Detect which cell encompasses the target text, then output its [x, y] center coordinate. 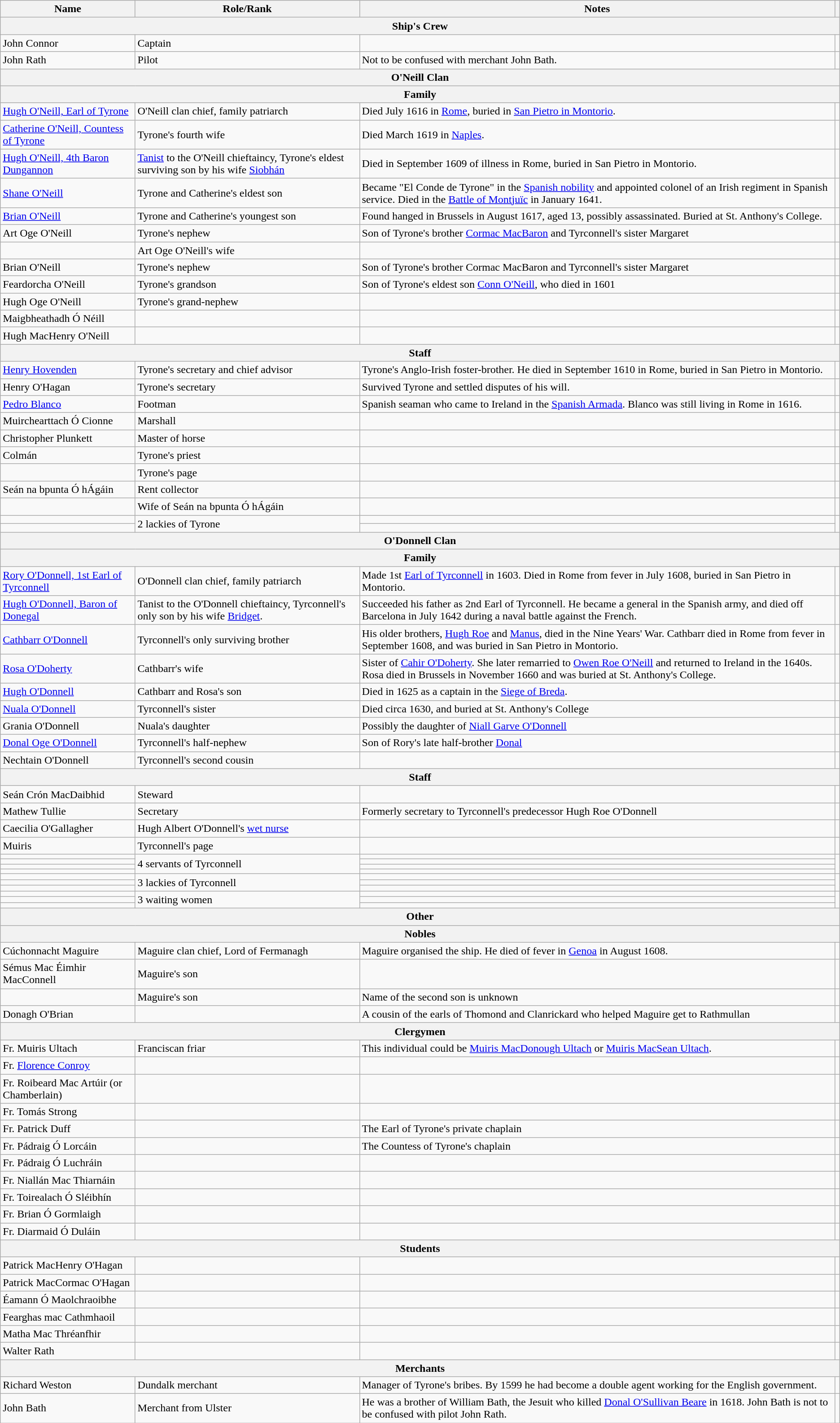
Dundalk merchant [247, 1385]
O'Donnell clan chief, family patriarch [247, 581]
Maguire clan chief, Lord of Fermanagh [247, 951]
Master of horse [247, 438]
Footman [247, 404]
Tyrconnell's page [247, 845]
Seán Crón MacDaibhid [68, 794]
Tyrone's grand-nephew [247, 302]
Tyrone's Anglo-Irish foster-brother. He died in September 1610 in Rome, buried in San Pietro in Montorio. [597, 370]
Tanist to the O'Donnell chieftaincy, Tyrconnell's only son by his wife Bridget. [247, 610]
Maigbheathadh Ó Néill [68, 319]
Matha Mac Thréanfhir [68, 1334]
Hugh O'Neill, 4th Baron Dungannon [68, 163]
The Earl of Tyrone's private chaplain [597, 1129]
Spanish seaman who came to Ireland in the Spanish Armada. Blanco was still living in Rome in 1616. [597, 404]
John Bath [68, 1409]
Tyrconnell's half-nephew [247, 743]
Fr. Florence Conroy [68, 1065]
Rory O'Donnell, 1st Earl of Tyrconnell [68, 581]
Caecilia O'Gallagher [68, 828]
Fearghas mac Cathmhaoil [68, 1317]
Grania O'Donnell [68, 726]
Rosa O'Doherty [68, 669]
Tyrone's grandson [247, 285]
Henry O'Hagan [68, 387]
Clergymen [420, 1031]
Franciscan friar [247, 1048]
Tyrone's secretary [247, 387]
Tyrone and Catherine's eldest son [247, 193]
Henry Hovenden [68, 370]
Shane O'Neill [68, 193]
2 lackies of Tyrone [247, 524]
O'Neill Clan [420, 77]
Nechtain O'Donnell [68, 760]
Pilot [247, 60]
Nuala's daughter [247, 726]
3 lackies of Tyrconnell [247, 883]
Not to be confused with merchant John Bath. [597, 60]
Fr. Roibeard Mac Artúir (or Chamberlain) [68, 1088]
Cathbarr's wife [247, 669]
Seán na bpunta Ó hÁgáin [68, 489]
Muirchearttach Ó Cionne [68, 421]
Steward [247, 794]
Merchants [420, 1368]
Captain [247, 43]
Mathew Tullie [68, 811]
John Connor [68, 43]
Richard Weston [68, 1385]
Died in 1625 as a captain in the Siege of Breda. [597, 692]
O'Neill clan chief, family patriarch [247, 111]
Tyrconnell's second cousin [247, 760]
Nobles [420, 934]
Tyrconnell's sister [247, 709]
Fr. Patrick Duff [68, 1129]
Tanist to the O'Neill chieftaincy, Tyrone's eldest surviving son by his wife Siobhán [247, 163]
Died July 1616 in Rome, buried in San Pietro in Montorio. [597, 111]
Name of the second son is unknown [597, 997]
Ship's Crew [420, 26]
Role/Rank [247, 9]
Merchant from Ulster [247, 1409]
Fr. Diarmaid Ó Duláin [68, 1231]
Found hanged in Brussels in August 1617, aged 13, possibly assassinated. Buried at St. Anthony's College. [597, 216]
He was a brother of William Bath, the Jesuit who killed Donal O'Sullivan Beare in 1618. John Bath is not to be confused with pilot John Rath. [597, 1409]
Patrick MacHenry O'Hagan [68, 1265]
Name [68, 9]
Fr. Tomás Strong [68, 1112]
Made 1st Earl of Tyrconnell in 1603. Died in Rome from fever in July 1608, buried in San Pietro in Montorio. [597, 581]
Son of Rory's late half-brother Donal [597, 743]
4 servants of Tyrconnell [247, 864]
Survived Tyrone and settled disputes of his will. [597, 387]
Donagh O'Brian [68, 1014]
Éamann Ó Maolchraoibhe [68, 1300]
Tyrconnell's only surviving brother [247, 639]
Tyrone and Catherine's youngest son [247, 216]
Fr. Brian Ó Gormlaigh [68, 1214]
Christopher Plunkett [68, 438]
Tyrone's priest [247, 455]
Fr. Toirealach Ó Sléibhín [68, 1197]
Marshall [247, 421]
Donal Oge O'Donnell [68, 743]
Tyrone's secretary and chief advisor [247, 370]
The Countess of Tyrone's chaplain [597, 1146]
Died in September 1609 of illness in Rome, buried in San Pietro in Montorio. [597, 163]
A cousin of the earls of Thomond and Clanrickard who helped Maguire get to Rathmullan [597, 1014]
Hugh MacHenry O'Neill [68, 336]
Muiris [68, 845]
Sémus Mac Éimhir MacConnell [68, 974]
Walter Rath [68, 1351]
Fr. Muiris Ultach [68, 1048]
Manager of Tyrone's bribes. By 1599 he had become a double agent working for the English government. [597, 1385]
Secretary [247, 811]
Died circa 1630, and buried at St. Anthony's College [597, 709]
Hugh O'Donnell [68, 692]
Tyrone's page [247, 472]
John Rath [68, 60]
Feardorcha O'Neill [68, 285]
Wife of Seán na bpunta Ó hÁgáin [247, 506]
Possibly the daughter of Niall Garve O'Donnell [597, 726]
This individual could be Muiris MacDonough Ultach or Muiris MacSean Ultach. [597, 1048]
Other [420, 917]
Fr. Niallán Mac Thiarnáin [68, 1180]
Cathbarr O'Donnell [68, 639]
Students [420, 1248]
Notes [597, 9]
Hugh Albert O'Donnell's wet nurse [247, 828]
Son of Tyrone's eldest son Conn O'Neill, who died in 1601 [597, 285]
Art Oge O'Neill's wife [247, 250]
Pedro Blanco [68, 404]
Nuala O'Donnell [68, 709]
Colmán [68, 455]
Catherine O'Neill, Countess of Tyrone [68, 135]
Tyrone's fourth wife [247, 135]
Hugh O'Neill, Earl of Tyrone [68, 111]
Fr. Pádraig Ó Luchráin [68, 1163]
Cúchonnacht Maguire [68, 951]
Died March 1619 in Naples. [597, 135]
Hugh Oge O'Neill [68, 302]
Rent collector [247, 489]
Art Oge O'Neill [68, 233]
Patrick MacCormac O'Hagan [68, 1282]
3 waiting women [247, 900]
O'Donnell Clan [420, 541]
Formerly secretary to Tyrconnell's predecessor Hugh Roe O'Donnell [597, 811]
Hugh O'Donnell, Baron of Donegal [68, 610]
Maguire organised the ship. He died of fever in Genoa in August 1608. [597, 951]
Cathbarr and Rosa's son [247, 692]
Fr. Pádraig Ó Lorcáin [68, 1146]
